Detect which cell encompasses the target text, then output its [x, y] center coordinate. 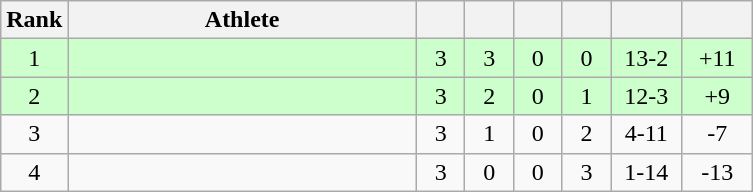
13-2 [646, 58]
+11 [718, 58]
-13 [718, 172]
Rank [34, 20]
-7 [718, 134]
4-11 [646, 134]
1-14 [646, 172]
12-3 [646, 96]
Athlete [242, 20]
4 [34, 172]
+9 [718, 96]
